Search for the cell housing the specified text and yield its (x, y) center coordinate. 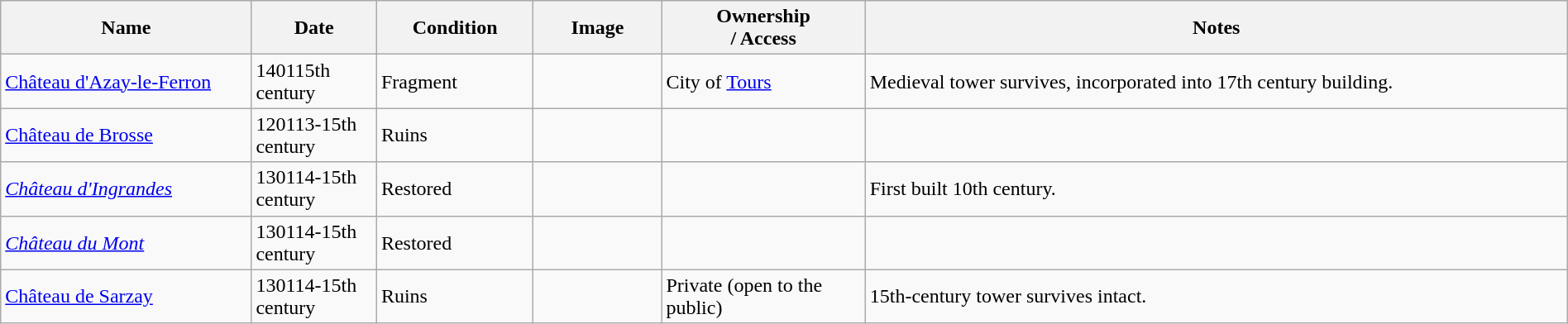
Condition (455, 28)
140115th century (314, 81)
Medieval tower survives, incorporated into 17th century building. (1216, 81)
120113-15th century (314, 136)
Château du Mont (126, 243)
Fragment (455, 81)
Château d'Azay-le-Ferron (126, 81)
Ownership/ Access (763, 28)
Notes (1216, 28)
Château de Sarzay (126, 296)
City of Tours (763, 81)
15th-century tower survives intact. (1216, 296)
Image (597, 28)
First built 10th century. (1216, 188)
Château de Brosse (126, 136)
Name (126, 28)
Date (314, 28)
Château d'Ingrandes (126, 188)
Private (open to the public) (763, 296)
